Provide the (x, y) coordinate of the cell's center where the given text is located.  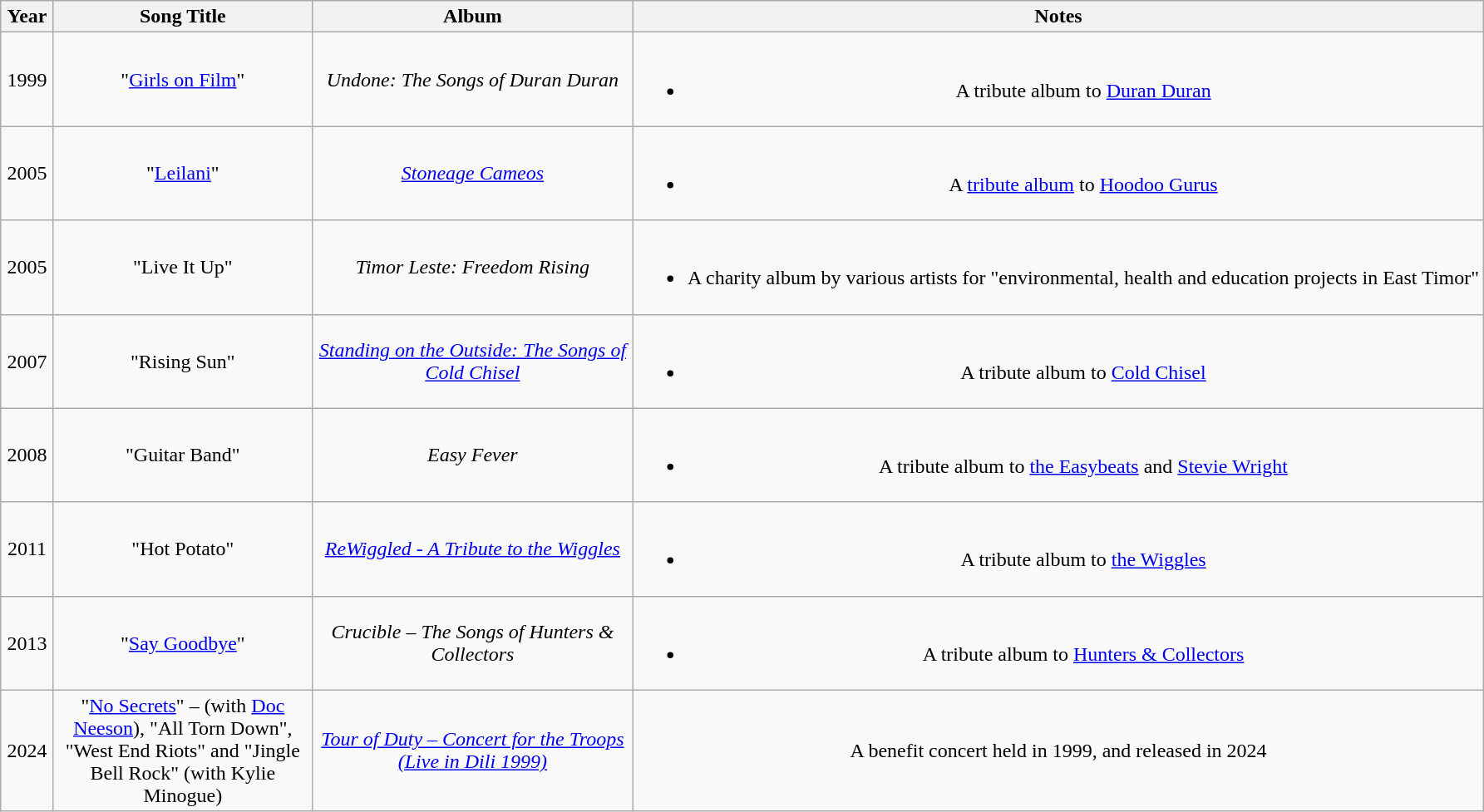
"Guitar Band" (183, 455)
2008 (27, 455)
Year (27, 17)
Timor Leste: Freedom Rising (472, 268)
2011 (27, 549)
"Live It Up" (183, 268)
"Hot Potato" (183, 549)
Tour of Duty – Concert for the Troops (Live in Dili 1999) (472, 750)
Notes (1058, 17)
2024 (27, 750)
"Leilani" (183, 173)
2013 (27, 643)
Crucible – The Songs of Hunters & Collectors (472, 643)
A tribute album to Duran Duran (1058, 80)
Album (472, 17)
A tribute album to the Wiggles (1058, 549)
Easy Fever (472, 455)
ReWiggled - A Tribute to the Wiggles (472, 549)
A tribute album to Hunters & Collectors (1058, 643)
"Rising Sun" (183, 361)
"Girls on Film" (183, 80)
A tribute album to Cold Chisel (1058, 361)
2007 (27, 361)
A tribute album to the Easybeats and Stevie Wright (1058, 455)
A tribute album to Hoodoo Gurus (1058, 173)
Stoneage Cameos (472, 173)
A benefit concert held in 1999, and released in 2024 (1058, 750)
1999 (27, 80)
Song Title (183, 17)
A charity album by various artists for "environmental, health and education projects in East Timor" (1058, 268)
"No Secrets" – (with Doc Neeson), "All Torn Down", "West End Riots" and "Jingle Bell Rock" (with Kylie Minogue) (183, 750)
Undone: The Songs of Duran Duran (472, 80)
Standing on the Outside: The Songs of Cold Chisel (472, 361)
"Say Goodbye" (183, 643)
